Detect which cell encompasses the target text, then output its (x, y) center coordinate. 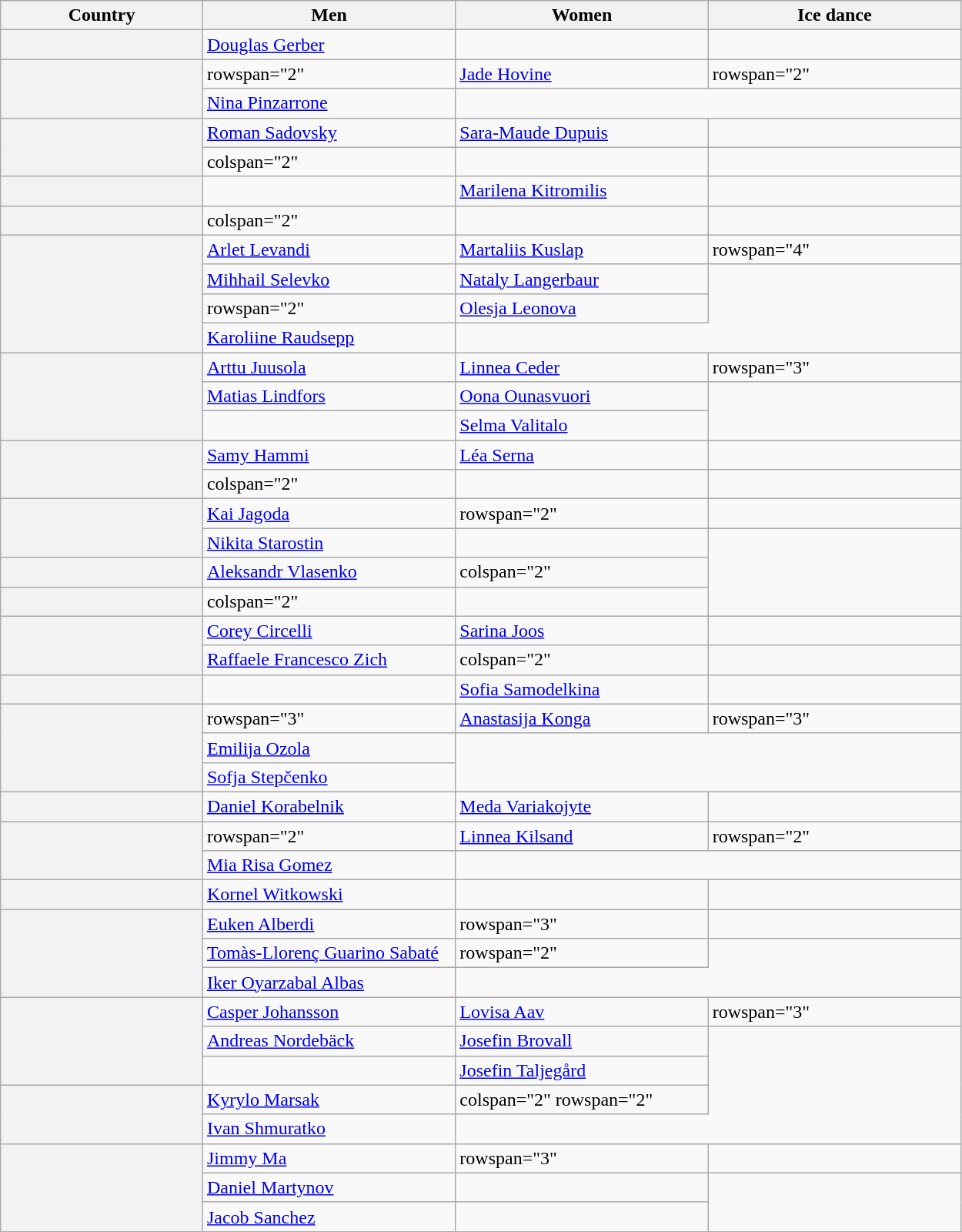
Jimmy Ma (329, 1158)
Lovisa Aav (582, 1012)
Euken Alberdi (329, 924)
Sofja Stepčenko (329, 777)
Andreas Nordebäck (329, 1041)
Meda Variakojyte (582, 806)
Josefin Taljegård (582, 1070)
Raffaele Francesco Zich (329, 660)
Douglas Gerber (329, 45)
Daniel Martynov (329, 1187)
Casper Johansson (329, 1012)
Marilena Kitromilis (582, 191)
Roman Sadovsky (329, 132)
Mihhail Selevko (329, 279)
Jacob Sanchez (329, 1217)
Sofia Samodelkina (582, 689)
Samy Hammi (329, 455)
Selma Valitalo (582, 426)
Léa Serna (582, 455)
Josefin Brovall (582, 1041)
Women (582, 15)
Matias Lindfors (329, 397)
Emilija Ozola (329, 748)
Men (329, 15)
rowspan="4" (834, 249)
Nikita Starostin (329, 543)
Linnea Kilsand (582, 835)
Jade Hovine (582, 74)
colspan="2" rowspan="2" (582, 1100)
Martaliis Kuslap (582, 249)
Nataly Langerbaur (582, 279)
Arttu Juusola (329, 367)
Sara-Maude Dupuis (582, 132)
Arlet Levandi (329, 249)
Ivan Shmuratko (329, 1129)
Karoliine Raudsepp (329, 337)
Country (102, 15)
Olesja Leonova (582, 308)
Daniel Korabelnik (329, 806)
Anastasija Konga (582, 718)
Corey Circelli (329, 631)
Mia Risa Gomez (329, 865)
Iker Oyarzabal Albas (329, 983)
Nina Pinzarrone (329, 103)
Aleksandr Vlasenko (329, 572)
Tomàs-Llorenç Guarino Sabaté (329, 953)
Kai Jagoda (329, 514)
Kornel Witkowski (329, 895)
Linnea Ceder (582, 367)
Oona Ounasvuori (582, 397)
Sarina Joos (582, 631)
Ice dance (834, 15)
Kyrylo Marsak (329, 1100)
